From the cell containing the given text, extract its center point as (X, Y) coordinate. 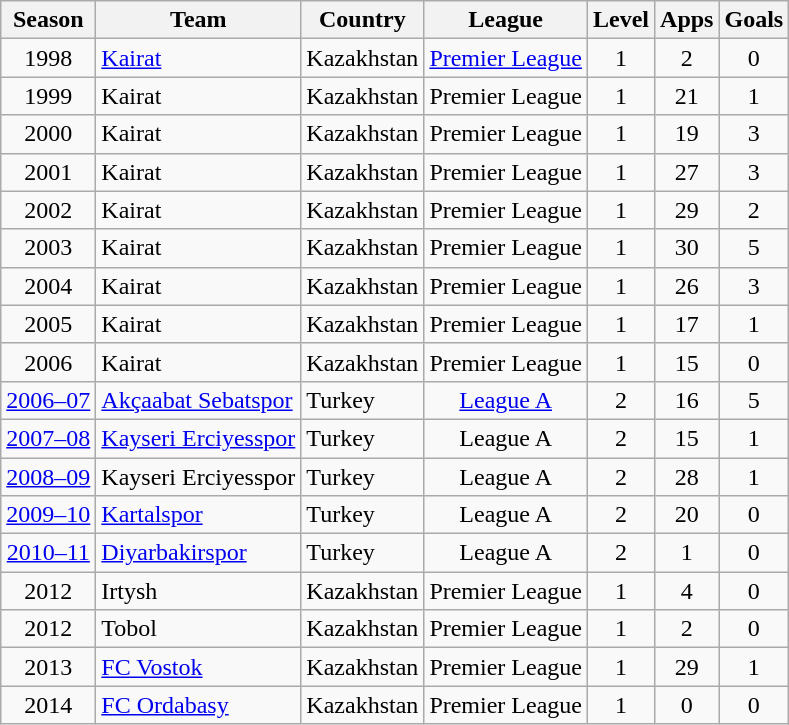
28 (687, 477)
Country (362, 20)
Tobol (198, 629)
19 (687, 134)
2014 (48, 705)
17 (687, 324)
1998 (48, 58)
30 (687, 248)
2010–11 (48, 553)
FC Ordabasy (198, 705)
2007–08 (48, 438)
2000 (48, 134)
27 (687, 172)
Irtysh (198, 591)
2009–10 (48, 515)
2004 (48, 286)
1999 (48, 96)
2002 (48, 210)
4 (687, 591)
Diyarbakirspor (198, 553)
2001 (48, 172)
Level (622, 20)
Akçaabat Sebatspor (198, 400)
20 (687, 515)
2003 (48, 248)
16 (687, 400)
Team (198, 20)
Apps (687, 20)
League (506, 20)
21 (687, 96)
26 (687, 286)
2013 (48, 667)
2006 (48, 362)
FC Vostok (198, 667)
2006–07 (48, 400)
Season (48, 20)
2008–09 (48, 477)
Goals (754, 20)
2005 (48, 324)
Kartalspor (198, 515)
